Return the [x, y] coordinate for the center point of the cell that contains the specified text.  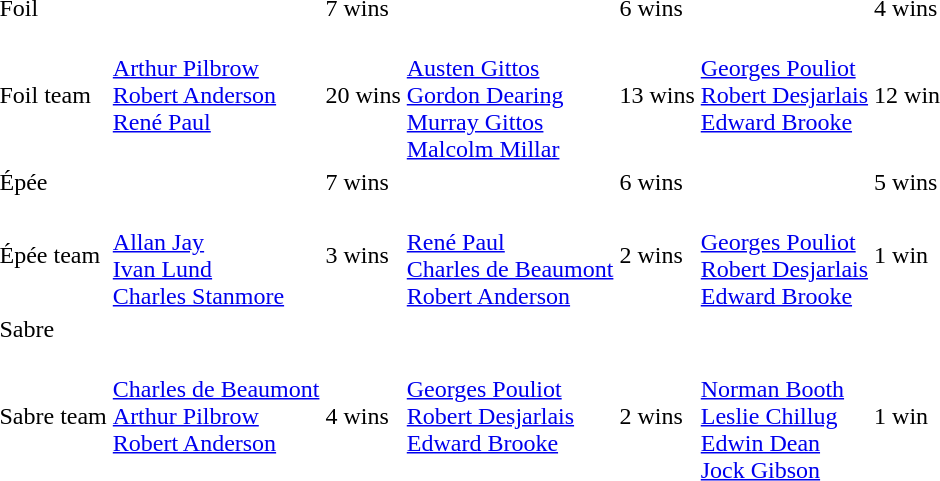
Arthur PilbrowRobert AndersonRené Paul [216, 95]
René PaulCharles de BeaumontRobert Anderson [510, 256]
3 wins [363, 256]
Austen GittosGordon DearingMurray GittosMalcolm Millar [510, 95]
6 wins [657, 182]
2 wins [657, 256]
20 wins [363, 95]
7 wins [363, 182]
13 wins [657, 95]
Allan JayIvan LundCharles Stanmore [216, 256]
